Locate the cell with the specified text and output its [X, Y] center coordinate. 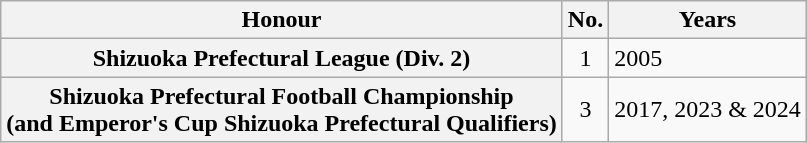
2005 [708, 58]
1 [585, 58]
Shizuoka Prefectural League (Div. 2) [282, 58]
Years [708, 20]
Shizuoka Prefectural Football Championship (and Emperor's Cup Shizuoka Prefectural Qualifiers) [282, 110]
3 [585, 110]
2017, 2023 & 2024 [708, 110]
Honour [282, 20]
No. [585, 20]
